Detect which cell encompasses the target text, then output its (X, Y) center coordinate. 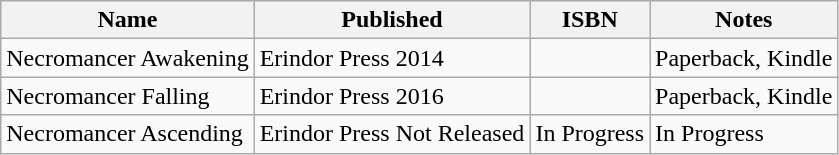
Notes (744, 20)
Erindor Press 2016 (392, 96)
Erindor Press 2014 (392, 58)
Erindor Press Not Released (392, 134)
ISBN (590, 20)
Name (128, 20)
Necromancer Ascending (128, 134)
Published (392, 20)
Necromancer Falling (128, 96)
Necromancer Awakening (128, 58)
